Scan for the cell matching the given text and deliver its [x, y] coordinate at center. 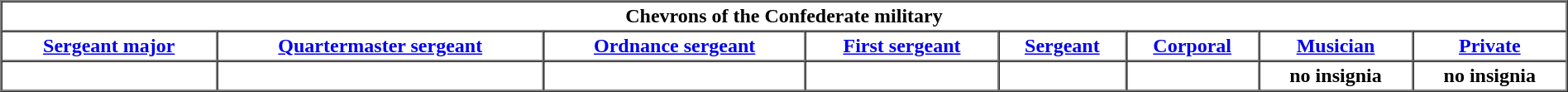
Chevrons of the Confederate military [784, 17]
Musician [1336, 46]
Sergeant [1062, 46]
Sergeant major [109, 46]
Quartermaster sergeant [380, 46]
Ordnance sergeant [675, 46]
Corporal [1192, 46]
Private [1489, 46]
First sergeant [902, 46]
